Output the [x, y] coordinate of the center of the cell containing the given text.  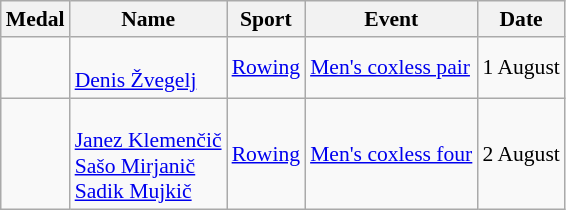
2 August [520, 154]
1 August [520, 68]
Medal [36, 19]
Name [148, 19]
Date [520, 19]
Denis Žvegelj [148, 68]
Janez Klemenčič Sašo Mirjanič Sadik Mujkič [148, 154]
Sport [266, 19]
Men's coxless four [391, 154]
Event [391, 19]
Men's coxless pair [391, 68]
